Pinpoint the cell where the given text exists, returning its (x, y) midpoint coordinate. 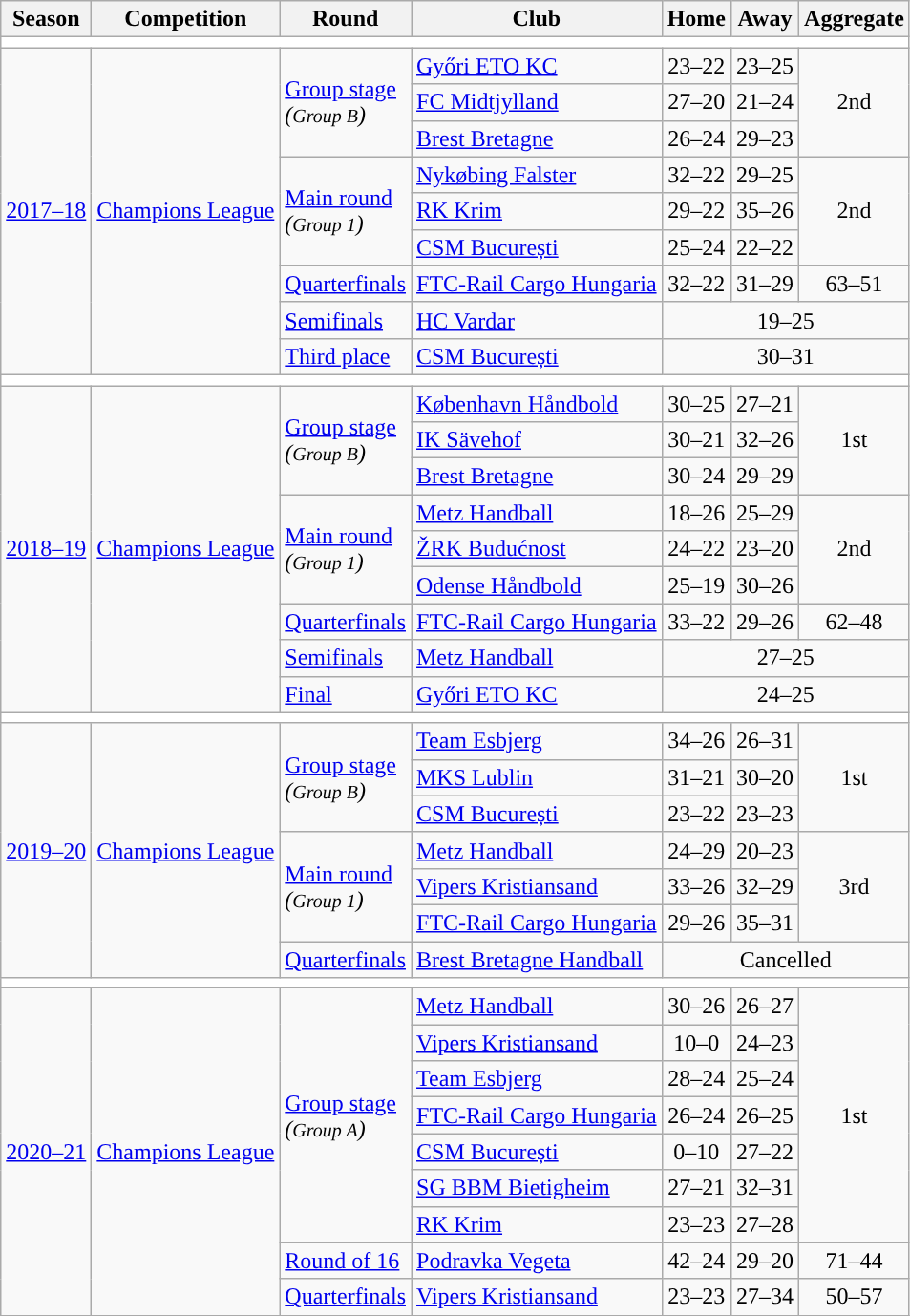
Competition (185, 19)
27–20 (696, 102)
20–23 (764, 850)
35–31 (764, 923)
HC Vardar (537, 320)
Podravka Vegeta (537, 1261)
FC Midtjylland (537, 102)
33–22 (696, 622)
34–26 (696, 741)
Club (537, 19)
Brest Bretagne Handball (537, 960)
27–34 (764, 1297)
50–57 (855, 1297)
2020–21 (46, 1152)
24–23 (764, 1043)
24–29 (696, 850)
22–22 (764, 247)
25–19 (696, 585)
26–25 (764, 1115)
27–22 (764, 1152)
31–21 (696, 777)
Group stage(Group A) (346, 1115)
29–23 (764, 138)
IK Sävehof (537, 440)
Season (46, 19)
24–22 (696, 549)
23–25 (764, 66)
Away (764, 19)
26–31 (764, 741)
32–29 (764, 886)
29–22 (696, 211)
2017–18 (46, 212)
København Håndbold (537, 404)
30–20 (764, 777)
MKS Lublin (537, 777)
25–29 (764, 513)
30–21 (696, 440)
SG BBM Bietigheim (537, 1188)
27–25 (785, 658)
28–24 (696, 1079)
19–25 (785, 320)
Cancelled (785, 960)
32–31 (764, 1188)
30–31 (785, 356)
2019–20 (46, 850)
3rd (855, 886)
42–24 (696, 1261)
29–29 (764, 477)
18–26 (696, 513)
Final (346, 694)
Third place (346, 356)
Round of 16 (346, 1261)
21–24 (764, 102)
63–51 (855, 284)
62–48 (855, 622)
29–20 (764, 1261)
Nykøbing Falster (537, 175)
ŽRK Budućnost (537, 549)
Round (346, 19)
24–25 (785, 694)
27–28 (764, 1224)
31–29 (764, 284)
33–26 (696, 886)
0–10 (696, 1152)
71–44 (855, 1261)
2018–19 (46, 550)
30–24 (696, 477)
10–0 (696, 1043)
30–25 (696, 404)
35–26 (764, 211)
32–26 (764, 440)
29–25 (764, 175)
Home (696, 19)
23–20 (764, 549)
Odense Håndbold (537, 585)
Aggregate (855, 19)
26–27 (764, 1007)
